Extract the (X, Y) coordinate from the center of the cell holding the provided text.  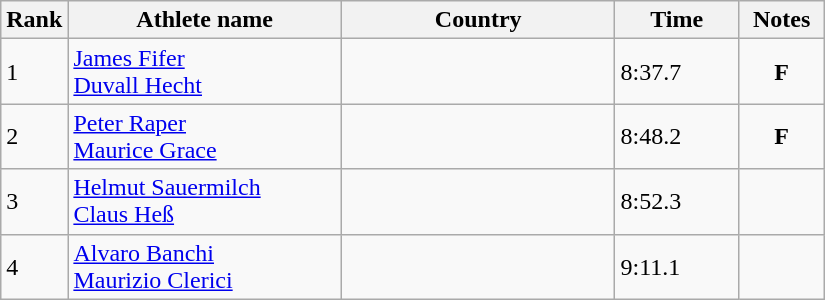
Helmut SauermilchClaus Heß (205, 202)
8:52.3 (677, 202)
Rank (34, 20)
4 (34, 266)
3 (34, 202)
Notes (782, 20)
Peter RaperMaurice Grace (205, 136)
2 (34, 136)
Country (478, 20)
8:37.7 (677, 72)
Athlete name (205, 20)
1 (34, 72)
8:48.2 (677, 136)
Time (677, 20)
Alvaro BanchiMaurizio Clerici (205, 266)
James FiferDuvall Hecht (205, 72)
9:11.1 (677, 266)
